Extract the (x, y) coordinate from the center of the cell holding the provided text.  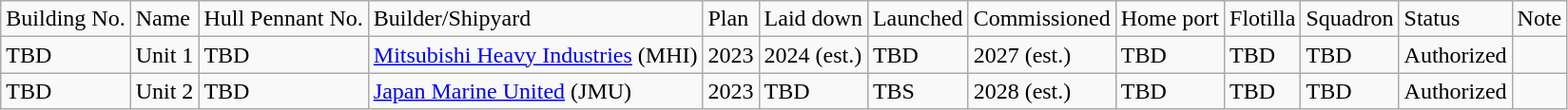
Flotilla (1263, 19)
Name (165, 19)
Status (1455, 19)
Building No. (66, 19)
Commissioned (1042, 19)
Unit 2 (165, 91)
Unit 1 (165, 55)
2027 (est.) (1042, 55)
Japan Marine United (JMU) (535, 91)
Hull Pennant No. (283, 19)
TBS (918, 91)
Launched (918, 19)
Mitsubishi Heavy Industries (MHI) (535, 55)
2028 (est.) (1042, 91)
Squadron (1350, 19)
Builder/Shipyard (535, 19)
2024 (est.) (813, 55)
Plan (730, 19)
Laid down (813, 19)
Note (1539, 19)
Home port (1170, 19)
